Capture the cell that displays the provided text and extract its (x, y) central coordinate. 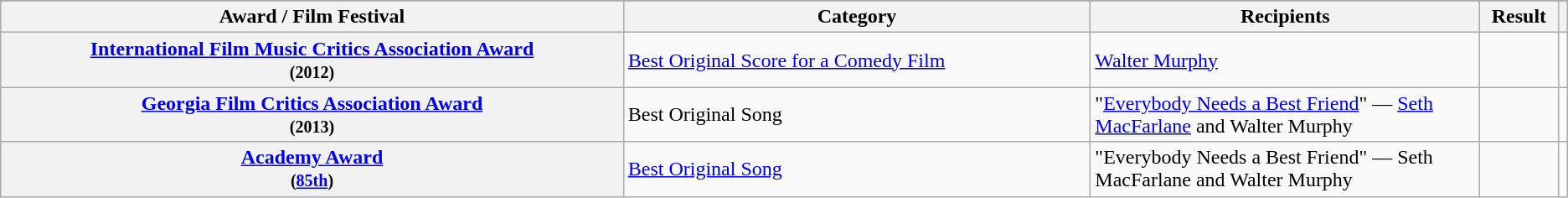
Result (1519, 17)
Georgia Film Critics Association Award(2013) (312, 114)
Award / Film Festival (312, 17)
Walter Murphy (1285, 60)
Recipients (1285, 17)
Category (857, 17)
Best Original Score for a Comedy Film (857, 60)
Academy Award(85th) (312, 169)
International Film Music Critics Association Award(2012) (312, 60)
